Scan for the cell matching the given text and deliver its (x, y) coordinate at center. 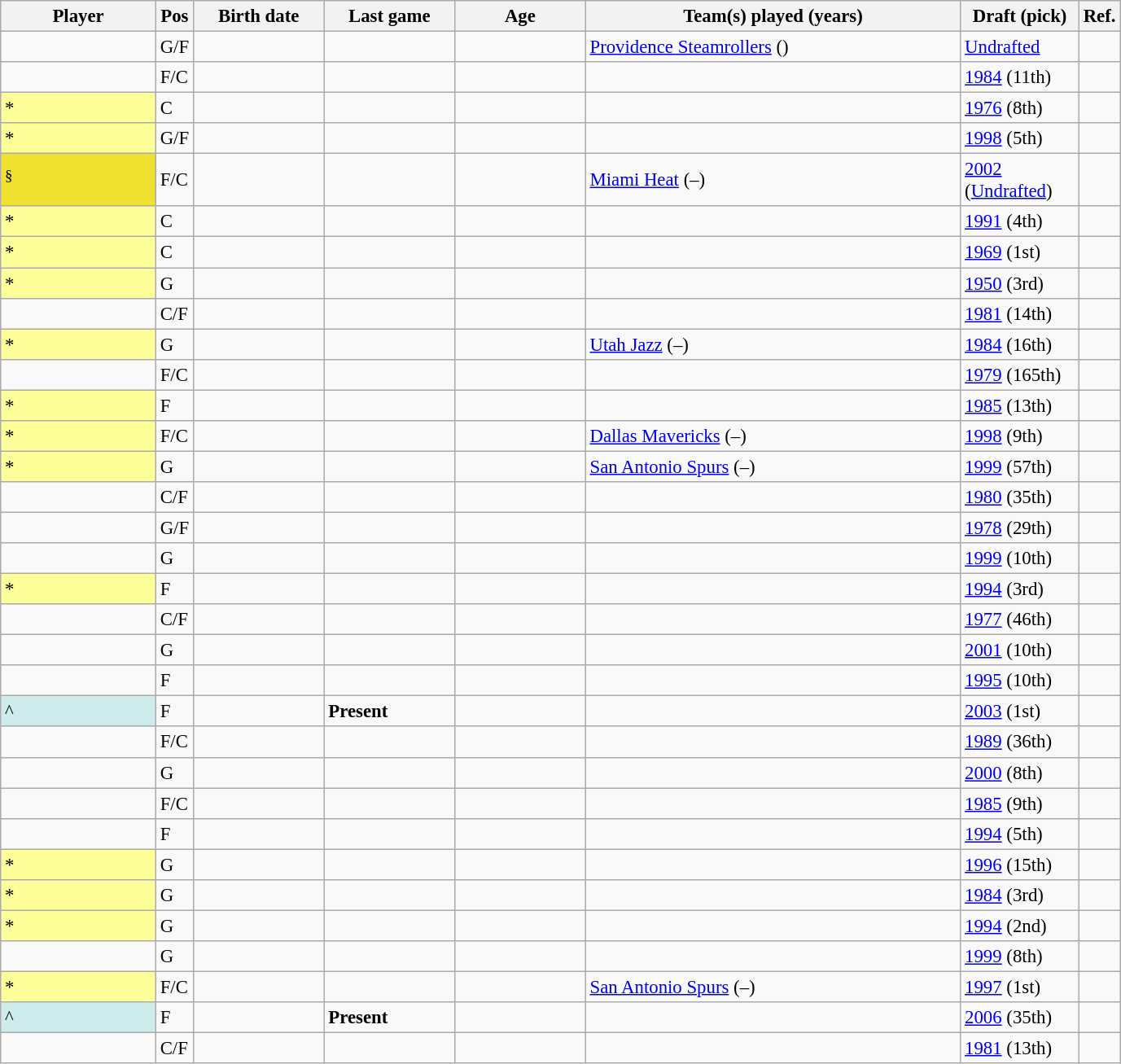
2001 (10th) (1020, 650)
Player (78, 16)
Last game (389, 16)
1994 (3rd) (1020, 589)
1984 (3rd) (1020, 895)
1999 (8th) (1020, 957)
1994 (2nd) (1020, 926)
2003 (1st) (1020, 712)
Ref. (1099, 16)
1998 (9th) (1020, 436)
1998 (5th) (1020, 138)
1997 (1st) (1020, 987)
Draft (pick) (1020, 16)
2002 (Undrafted) (1020, 181)
1996 (15th) (1020, 865)
1991 (4th) (1020, 222)
Utah Jazz (–) (773, 344)
1980 (35th) (1020, 497)
1984 (16th) (1020, 344)
1969 (1st) (1020, 252)
1985 (13th) (1020, 405)
1978 (29th) (1020, 528)
1995 (10th) (1020, 681)
Dallas Mavericks (–) (773, 436)
1979 (165th) (1020, 374)
1985 (9th) (1020, 803)
1976 (8th) (1020, 108)
Providence Steamrollers () (773, 47)
Miami Heat (–) (773, 181)
2000 (8th) (1020, 773)
1989 (36th) (1020, 742)
Team(s) played (years) (773, 16)
1950 (3rd) (1020, 283)
1981 (13th) (1020, 1049)
Undrafted (1020, 47)
1984 (11th) (1020, 77)
Pos (174, 16)
§ (78, 181)
Birth date (259, 16)
Age (521, 16)
1999 (57th) (1020, 466)
2006 (35th) (1020, 1018)
1977 (46th) (1020, 620)
1981 (14th) (1020, 313)
1994 (5th) (1020, 834)
1999 (10th) (1020, 558)
